Scan for the cell matching the given text and deliver its (X, Y) coordinate at center. 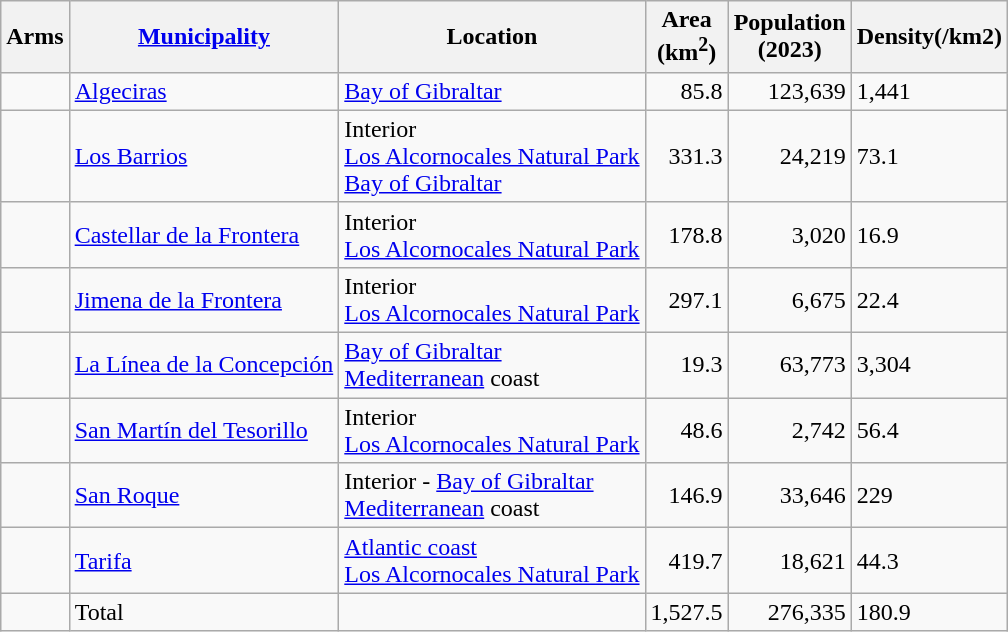
24,219 (790, 156)
18,621 (790, 560)
63,773 (790, 366)
1,441 (929, 91)
85.8 (686, 91)
Bay of GibraltarMediterranean coast (492, 366)
2,742 (790, 430)
Algeciras (204, 91)
146.9 (686, 496)
Interior - Bay of GibraltarMediterranean coast (492, 496)
123,639 (790, 91)
3,020 (790, 234)
Density(/km2) (929, 37)
33,646 (790, 496)
6,675 (790, 300)
276,335 (790, 612)
44.3 (929, 560)
Total (204, 612)
Arms (35, 37)
16.9 (929, 234)
180.9 (929, 612)
Atlantic coastLos Alcornocales Natural Park (492, 560)
Jimena de la Frontera (204, 300)
19.3 (686, 366)
178.8 (686, 234)
San Roque (204, 496)
Bay of Gibraltar (492, 91)
56.4 (929, 430)
73.1 (929, 156)
Location (492, 37)
San Martín del Tesorillo (204, 430)
3,304 (929, 366)
48.6 (686, 430)
331.3 (686, 156)
Castellar de la Frontera (204, 234)
Municipality (204, 37)
419.7 (686, 560)
Los Barrios (204, 156)
Area(km2) (686, 37)
Population(2023) (790, 37)
InteriorLos Alcornocales Natural ParkBay of Gibraltar (492, 156)
Tarifa (204, 560)
La Línea de la Concepción (204, 366)
1,527.5 (686, 612)
297.1 (686, 300)
229 (929, 496)
22.4 (929, 300)
